Extract the [x, y] coordinate from the center of the cell holding the provided text.  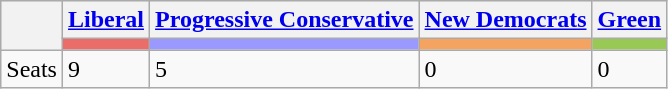
Liberal [106, 20]
5 [284, 69]
9 [106, 69]
Progressive Conservative [284, 20]
New Democrats [506, 20]
Green [630, 20]
Seats [32, 69]
